Pinpoint the cell where the given text exists, returning its [X, Y] midpoint coordinate. 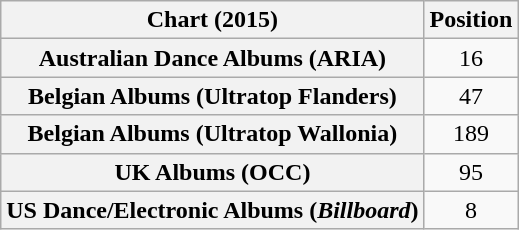
95 [471, 172]
Position [471, 20]
US Dance/Electronic Albums (Billboard) [212, 210]
8 [471, 210]
Chart (2015) [212, 20]
Australian Dance Albums (ARIA) [212, 58]
Belgian Albums (Ultratop Flanders) [212, 96]
UK Albums (OCC) [212, 172]
16 [471, 58]
47 [471, 96]
189 [471, 134]
Belgian Albums (Ultratop Wallonia) [212, 134]
